Find where the given text appears and provide that cell's center as [x, y] coordinate. 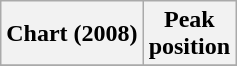
Chart (2008) [72, 34]
Peakposition [189, 34]
